Return the (X, Y) coordinate for the center point of the cell that contains the specified text.  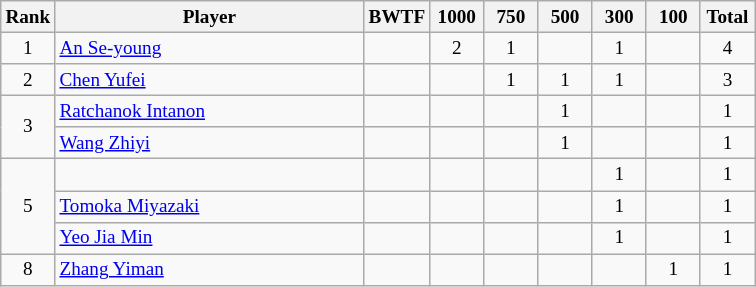
8 (28, 270)
Tomoka Miyazaki (210, 206)
100 (673, 17)
Total (727, 17)
1000 (457, 17)
Ratchanok Intanon (210, 111)
500 (565, 17)
BWTF (397, 17)
4 (727, 48)
Yeo Jia Min (210, 238)
750 (511, 17)
Wang Zhiyi (210, 143)
Chen Yufei (210, 80)
Player (210, 17)
300 (619, 17)
Zhang Yiman (210, 270)
5 (28, 206)
An Se-young (210, 48)
Rank (28, 17)
